Search for the cell housing the specified text and yield its [x, y] center coordinate. 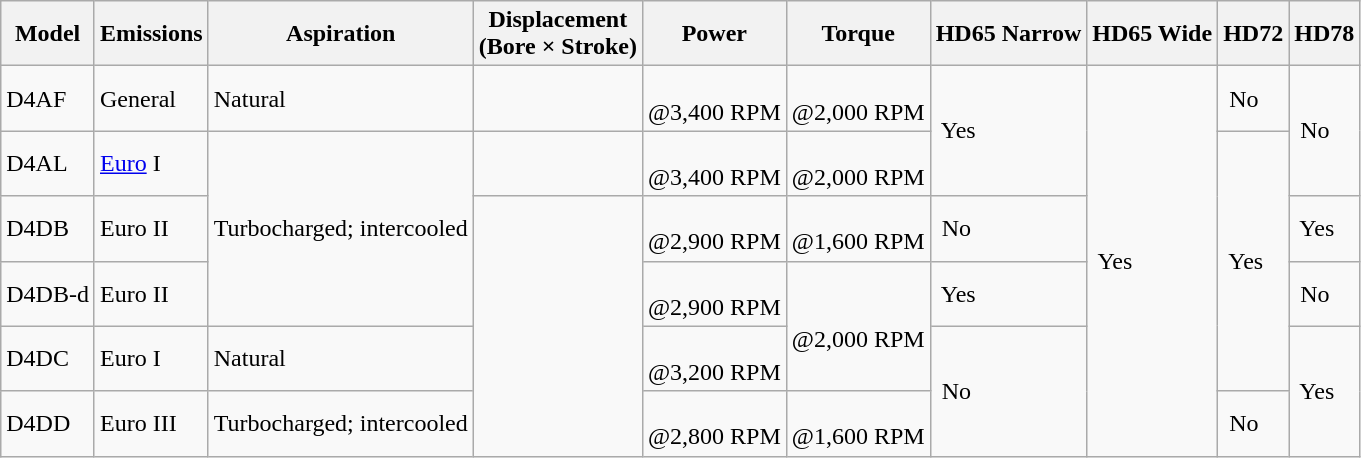
HD65 Narrow [1008, 34]
@2,800 RPM [714, 424]
D4DB-d [48, 294]
Model [48, 34]
Euro III [151, 424]
HD78 [1324, 34]
D4DD [48, 424]
D4AL [48, 164]
HD65 Wide [1152, 34]
General [151, 98]
D4AF [48, 98]
D4DC [48, 358]
Emissions [151, 34]
Aspiration [340, 34]
@3,200 RPM [714, 358]
Displacement(Bore × Stroke) [558, 34]
Power [714, 34]
D4DB [48, 228]
Torque [858, 34]
HD72 [1254, 34]
